Return (X, Y) of the center of cell containing provided text 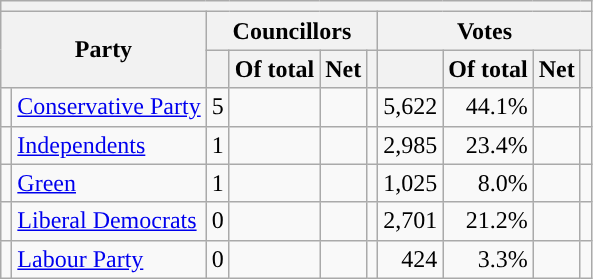
Liberal Democrats (109, 221)
21.2% (488, 221)
5 (218, 107)
Conservative Party (109, 107)
3.3% (488, 259)
1,025 (410, 183)
424 (410, 259)
Independents (109, 145)
2,985 (410, 145)
Labour Party (109, 259)
5,622 (410, 107)
23.4% (488, 145)
44.1% (488, 107)
Party (104, 50)
2,701 (410, 221)
8.0% (488, 183)
Votes (485, 31)
Councillors (292, 31)
Green (109, 183)
